For the text-containing cell, return its midpoint in (X, Y) coordinate format. 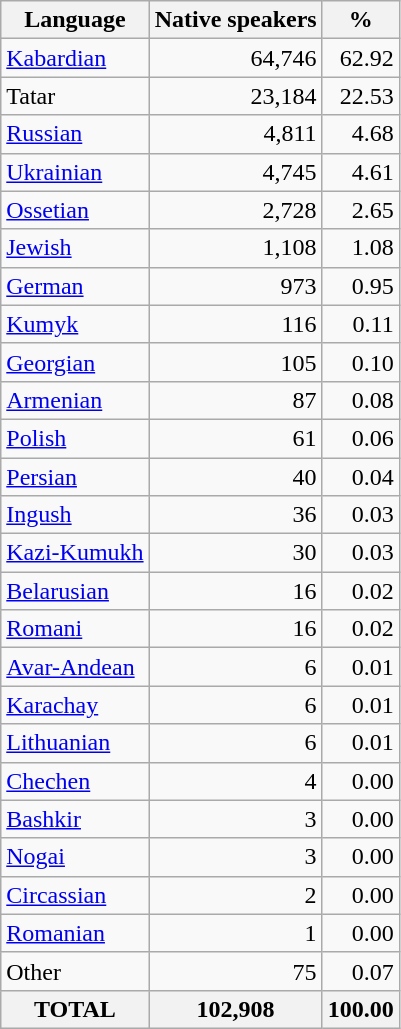
36 (236, 515)
German (75, 286)
1,108 (236, 248)
Lithuanian (75, 743)
Tatar (75, 96)
0.95 (360, 286)
0.08 (360, 400)
100.00 (360, 1009)
2,728 (236, 210)
0.06 (360, 438)
0.10 (360, 362)
Bashkir (75, 819)
Nogai (75, 857)
Ukrainian (75, 172)
Kumyk (75, 324)
% (360, 20)
1 (236, 933)
23,184 (236, 96)
Georgian (75, 362)
4,745 (236, 172)
64,746 (236, 58)
Russian (75, 134)
Avar-Andean (75, 667)
75 (236, 971)
Kazi-Kumukh (75, 553)
Karachay (75, 705)
Circassian (75, 895)
Belarusian (75, 591)
40 (236, 477)
22.53 (360, 96)
4.61 (360, 172)
105 (236, 362)
Romani (75, 629)
4.68 (360, 134)
Armenian (75, 400)
Romanian (75, 933)
Chechen (75, 781)
1.08 (360, 248)
2.65 (360, 210)
TOTAL (75, 1009)
Kabardian (75, 58)
0.11 (360, 324)
Other (75, 971)
62.92 (360, 58)
Ossetian (75, 210)
Ingush (75, 515)
87 (236, 400)
Polish (75, 438)
4,811 (236, 134)
2 (236, 895)
102,908 (236, 1009)
30 (236, 553)
Native speakers (236, 20)
116 (236, 324)
0.07 (360, 971)
Language (75, 20)
0.04 (360, 477)
Persian (75, 477)
Jewish (75, 248)
973 (236, 286)
4 (236, 781)
61 (236, 438)
